Determine the (X, Y) coordinate at the center of the cell enclosing the given text.  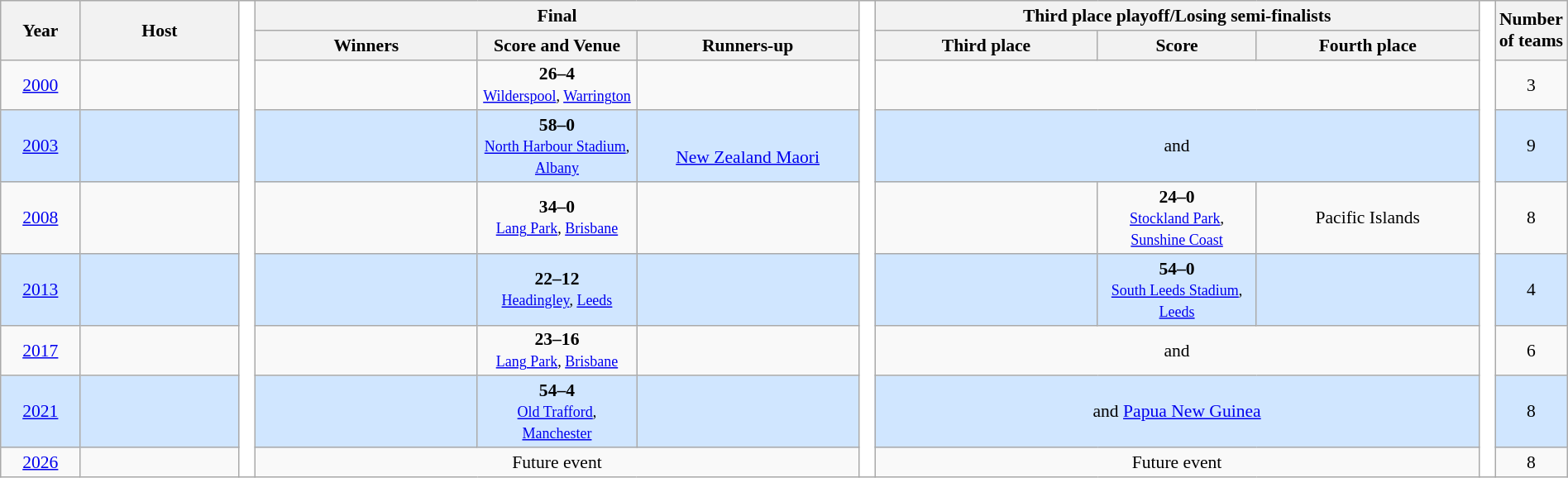
Pacific Islands (1368, 218)
Third place (986, 45)
6 (1532, 351)
2000 (41, 84)
New Zealand Maori (748, 147)
Score and Venue (557, 45)
Number of teams (1532, 30)
2017 (41, 351)
2026 (41, 462)
2013 (41, 289)
Host (160, 30)
2008 (41, 218)
58–0 North Harbour Stadium, Albany (557, 147)
Final (557, 16)
22–12 Headingley, Leeds (557, 289)
23–16 Lang Park, Brisbane (557, 351)
and Papua New Guinea (1177, 412)
Runners-up (748, 45)
Winners (366, 45)
9 (1532, 147)
26–4 Wilderspool, Warrington (557, 84)
24–0 Stockland Park, Sunshine Coast (1177, 218)
Score (1177, 45)
Year (41, 30)
2003 (41, 147)
2021 (41, 412)
54–4 Old Trafford, Manchester (557, 412)
3 (1532, 84)
54–0 South Leeds Stadium, Leeds (1177, 289)
Third place playoff/Losing semi-finalists (1177, 16)
4 (1532, 289)
34–0 Lang Park, Brisbane (557, 218)
Fourth place (1368, 45)
